Output the [X, Y] coordinate of the center of the cell containing the given text.  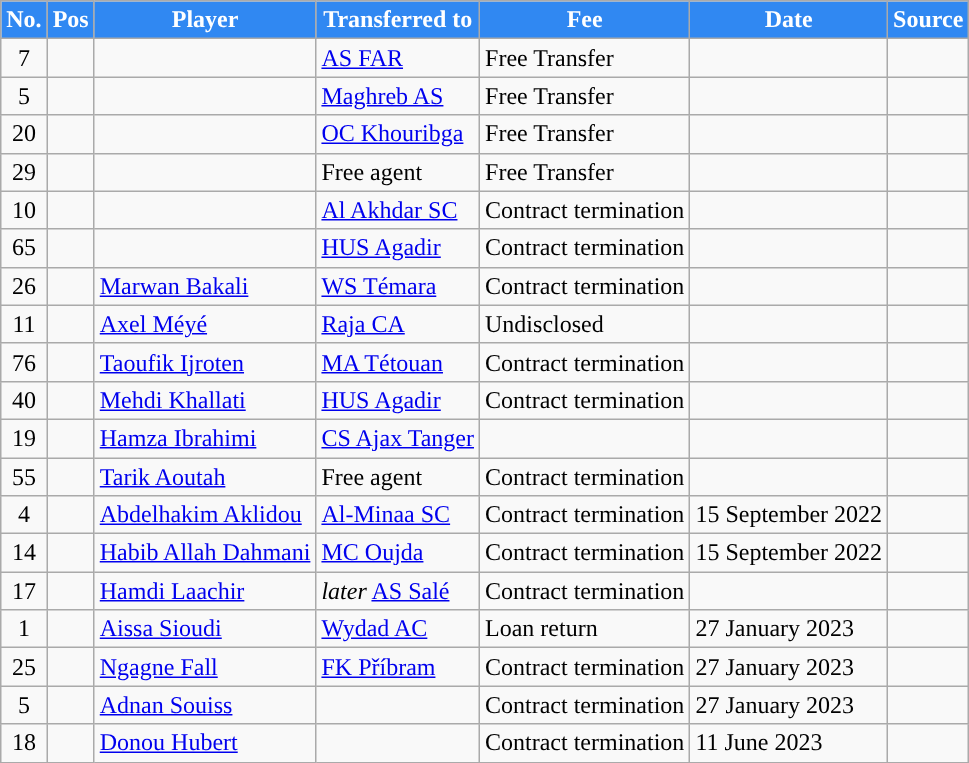
Adnan Souiss [205, 705]
Abdelhakim Aklidou [205, 515]
76 [24, 362]
17 [24, 591]
7 [24, 58]
1 [24, 629]
Player [205, 20]
Wydad AC [398, 629]
later AS Salé [398, 591]
Pos [70, 20]
Axel Méyé [205, 324]
OC Khouribga [398, 134]
Hamza Ibrahimi [205, 438]
Taoufik Ijroten [205, 362]
MA Tétouan [398, 362]
AS FAR [398, 58]
4 [24, 515]
Al-Minaa SC [398, 515]
Al Akhdar SC [398, 210]
65 [24, 248]
25 [24, 667]
26 [24, 286]
18 [24, 743]
Maghreb AS [398, 96]
Donou Hubert [205, 743]
Date [789, 20]
40 [24, 400]
55 [24, 477]
10 [24, 210]
14 [24, 553]
Source [928, 20]
Transferred to [398, 20]
CS Ajax Tanger [398, 438]
Undisclosed [585, 324]
Raja CA [398, 324]
20 [24, 134]
Hamdi Laachir [205, 591]
29 [24, 172]
Marwan Bakali [205, 286]
Fee [585, 20]
11 [24, 324]
Mehdi Khallati [205, 400]
Habib Allah Dahmani [205, 553]
Tarik Aoutah [205, 477]
FK Příbram [398, 667]
No. [24, 20]
MC Oujda [398, 553]
WS Témara [398, 286]
19 [24, 438]
11 June 2023 [789, 743]
Aissa Sioudi [205, 629]
Loan return [585, 629]
Ngagne Fall [205, 667]
